From the cell containing the given text, extract its center point as [X, Y] coordinate. 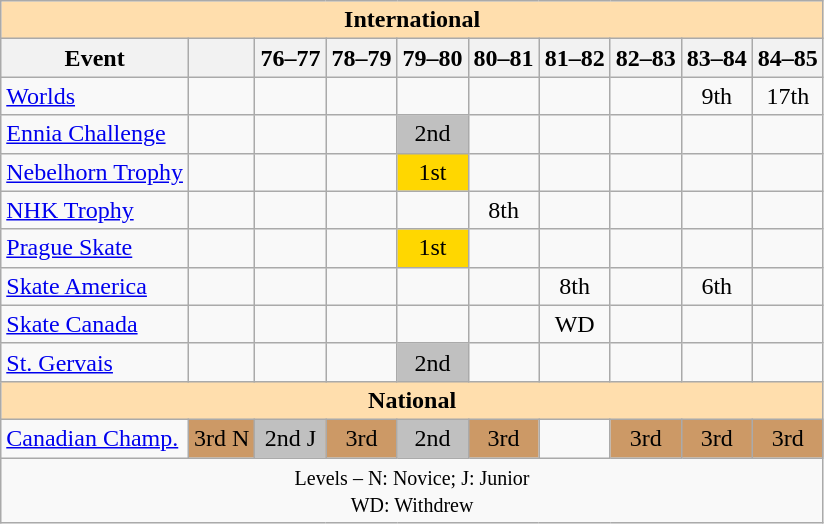
Worlds [95, 96]
83–84 [716, 58]
76–77 [290, 58]
2nd J [290, 438]
Canadian Champ. [95, 438]
International [412, 20]
81–82 [574, 58]
Nebelhorn Trophy [95, 172]
80–81 [504, 58]
National [412, 400]
Levels – N: Novice; J: Junior WD: Withdrew [412, 490]
3rd N [221, 438]
St. Gervais [95, 362]
Event [95, 58]
Skate America [95, 286]
NHK Trophy [95, 210]
78–79 [362, 58]
79–80 [432, 58]
17th [788, 96]
Skate Canada [95, 324]
9th [716, 96]
6th [716, 286]
84–85 [788, 58]
Ennia Challenge [95, 134]
WD [574, 324]
Prague Skate [95, 248]
82–83 [646, 58]
